Output the (x, y) coordinate of the center of the cell containing the given text.  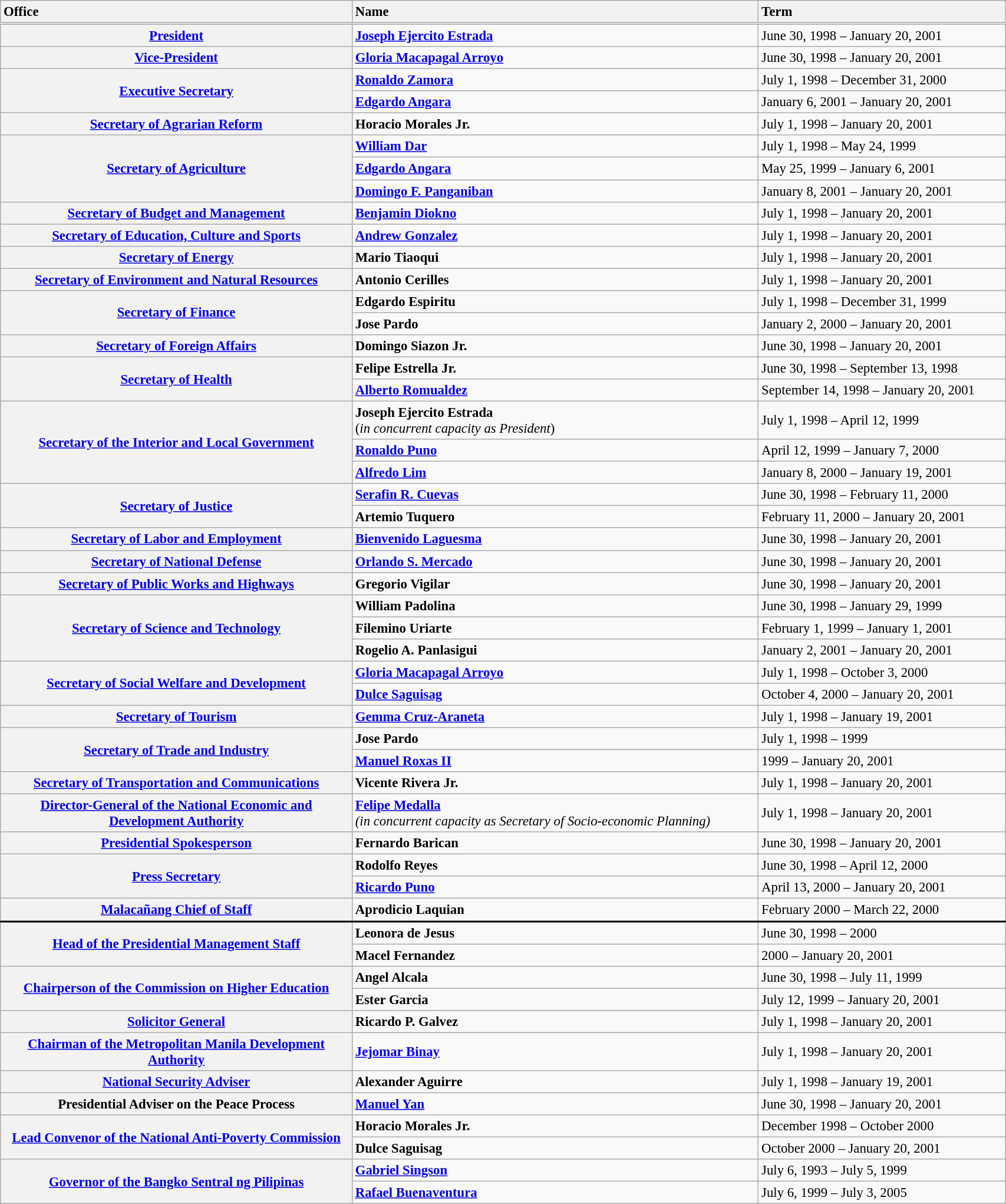
February 2000 – March 22, 2000 (882, 910)
Secretary of Finance (177, 312)
1999 – January 20, 2001 (882, 761)
Presidential Adviser on the Peace Process (177, 1104)
Term (882, 12)
December 1998 – October 2000 (882, 1126)
Ricardo Puno (555, 887)
Secretary of Agriculture (177, 169)
Secretary of Trade and Industry (177, 750)
President (177, 35)
October 4, 2000 – January 20, 2001 (882, 695)
January 2, 2001 – January 20, 2001 (882, 650)
July 1, 1998 – 1999 (882, 739)
July 1, 1998 – December 31, 1999 (882, 302)
July 6, 1993 – July 5, 1999 (882, 1170)
Lead Convenor of the National Anti-Poverty Commission (177, 1137)
Serafin R. Cuevas (555, 495)
Vicente Rivera Jr. (555, 783)
Domingo Siazon Jr. (555, 346)
Bienvenido Laguesma (555, 540)
July 12, 1999 – January 20, 2001 (882, 999)
Director-General of the National Economic and Development Authority (177, 814)
July 1, 1998 – October 3, 2000 (882, 672)
Ronaldo Zamora (555, 80)
Secretary of Foreign Affairs (177, 346)
June 30, 1998 – July 11, 1999 (882, 977)
2000 – January 20, 2001 (882, 955)
Secretary of Justice (177, 506)
Felipe Estrella Jr. (555, 368)
Andrew Gonzalez (555, 235)
Secretary of Health (177, 379)
Rafael Buenaventura (555, 1193)
Manuel Roxas II (555, 761)
Secretary of Environment and Natural Resources (177, 279)
Gabriel Singson (555, 1170)
June 30, 1998 – February 11, 2000 (882, 495)
June 30, 1998 – September 13, 1998 (882, 368)
January 2, 2000 – January 20, 2001 (882, 324)
Felipe Medalla(in concurrent capacity as Secretary of Socio-economic Planning) (555, 814)
Press Secretary (177, 876)
Domingo F. Panganiban (555, 191)
Malacañang Chief of Staff (177, 910)
Artemio Tuquero (555, 517)
July 1, 1998 – April 12, 1999 (882, 421)
Angel Alcala (555, 977)
Edgardo Espiritu (555, 302)
June 30, 1998 – 2000 (882, 932)
Filemino Uriarte (555, 628)
July 1, 1998 – December 31, 2000 (882, 80)
May 25, 1999 – January 6, 2001 (882, 169)
Jejomar Binay (555, 1052)
Governor of the Bangko Sentral ng Pilipinas (177, 1182)
Alexander Aguirre (555, 1082)
Macel Fernandez (555, 955)
William Dar (555, 147)
Secretary of Budget and Management (177, 213)
William Padolina (555, 606)
Secretary of Tourism (177, 716)
Name (555, 12)
Manuel Yan (555, 1104)
July 1, 1998 – May 24, 1999 (882, 147)
Ricardo P. Galvez (555, 1022)
Ester Garcia (555, 999)
Leonora de Jesus (555, 932)
Office (177, 12)
Secretary of Social Welfare and Development (177, 683)
April 12, 1999 – January 7, 2000 (882, 450)
Rogelio A. Panlasigui (555, 650)
Ronaldo Puno (555, 450)
Chairman of the Metropolitan Manila Development Authority (177, 1052)
Secretary of Public Works and Highways (177, 584)
Solicitor General (177, 1022)
Presidential Spokesperson (177, 843)
Executive Secretary (177, 91)
Secretary of Energy (177, 257)
Antonio Cerilles (555, 279)
October 2000 – January 20, 2001 (882, 1149)
Orlando S. Mercado (555, 561)
Rodolfo Reyes (555, 866)
January 6, 2001 – January 20, 2001 (882, 102)
Head of the Presidential Management Staff (177, 943)
Vice-President (177, 58)
Secretary of Science and Technology (177, 627)
Mario Tiaoqui (555, 257)
April 13, 2000 – January 20, 2001 (882, 887)
January 8, 2000 – January 19, 2001 (882, 473)
Secretary of the Interior and Local Government (177, 443)
September 14, 1998 – January 20, 2001 (882, 390)
January 8, 2001 – January 20, 2001 (882, 191)
Joseph Ejercito Estrada(in concurrent capacity as President) (555, 421)
Gemma Cruz-Araneta (555, 716)
June 30, 1998 – January 29, 1999 (882, 606)
Alberto Romualdez (555, 390)
July 6, 1999 – July 3, 2005 (882, 1193)
Gregorio Vigilar (555, 584)
Alfredo Lim (555, 473)
Chairperson of the Commission on Higher Education (177, 988)
Secretary of Labor and Employment (177, 540)
February 1, 1999 – January 1, 2001 (882, 628)
Benjamin Diokno (555, 213)
Secretary of Education, Culture and Sports (177, 235)
February 11, 2000 – January 20, 2001 (882, 517)
Secretary of National Defense (177, 561)
Secretary of Agrarian Reform (177, 124)
June 30, 1998 – April 12, 2000 (882, 866)
National Security Adviser (177, 1082)
Secretary of Transportation and Communications (177, 783)
Joseph Ejercito Estrada (555, 35)
Aprodicio Laquian (555, 910)
Fernardo Barican (555, 843)
